Locate the cell with the specified text and output its (x, y) center coordinate. 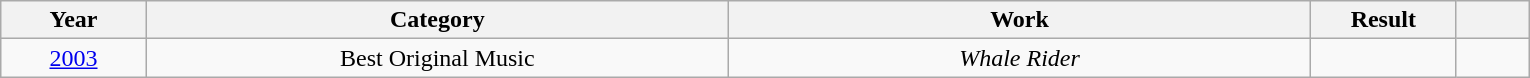
Whale Rider (1019, 58)
Year (74, 20)
Result (1384, 20)
Best Original Music (437, 58)
2003 (74, 58)
Category (437, 20)
Work (1019, 20)
